Return (X, Y) of the center of cell containing provided text 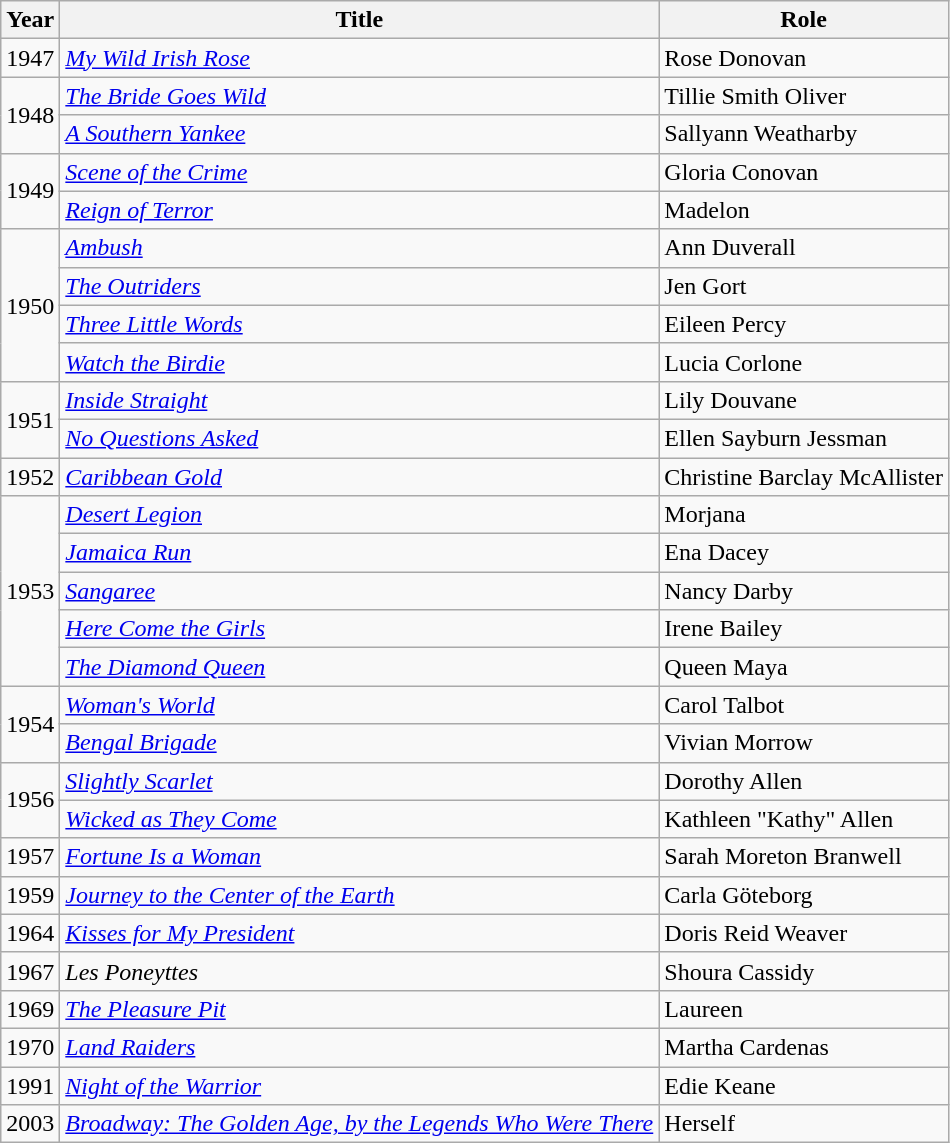
Tillie Smith Oliver (804, 96)
Sallyann Weatharby (804, 134)
1950 (30, 305)
Morjana (804, 515)
Edie Keane (804, 1085)
Jamaica Run (360, 553)
1956 (30, 800)
Gloria Conovan (804, 172)
1948 (30, 115)
The Bride Goes Wild (360, 96)
The Outriders (360, 286)
Year (30, 20)
2003 (30, 1124)
1959 (30, 895)
Role (804, 20)
Eileen Percy (804, 324)
Kathleen "Kathy" Allen (804, 819)
Madelon (804, 210)
Bengal Brigade (360, 743)
A Southern Yankee (360, 134)
Here Come the Girls (360, 629)
Dorothy Allen (804, 781)
1970 (30, 1047)
1947 (30, 58)
Queen Maya (804, 667)
Inside Straight (360, 400)
Night of the Warrior (360, 1085)
Ambush (360, 248)
1949 (30, 191)
Slightly Scarlet (360, 781)
Carol Talbot (804, 705)
1953 (30, 591)
My Wild Irish Rose (360, 58)
The Diamond Queen (360, 667)
Jen Gort (804, 286)
Ellen Sayburn Jessman (804, 438)
Shoura Cassidy (804, 971)
Martha Cardenas (804, 1047)
Lily Douvane (804, 400)
1964 (30, 933)
Laureen (804, 1009)
Ann Duverall (804, 248)
Irene Bailey (804, 629)
1969 (30, 1009)
The Pleasure Pit (360, 1009)
Christine Barclay McAllister (804, 477)
Kisses for My President (360, 933)
Lucia Corlone (804, 362)
Carla Göteborg (804, 895)
Les Poneyttes (360, 971)
Journey to the Center of the Earth (360, 895)
1954 (30, 724)
Three Little Words (360, 324)
1952 (30, 477)
Rose Donovan (804, 58)
Title (360, 20)
Woman's World (360, 705)
Watch the Birdie (360, 362)
Scene of the Crime (360, 172)
1951 (30, 419)
Doris Reid Weaver (804, 933)
Nancy Darby (804, 591)
Broadway: The Golden Age, by the Legends Who Were There (360, 1124)
Caribbean Gold (360, 477)
1967 (30, 971)
Desert Legion (360, 515)
Wicked as They Come (360, 819)
Herself (804, 1124)
No Questions Asked (360, 438)
Sangaree (360, 591)
Fortune Is a Woman (360, 857)
Ena Dacey (804, 553)
Land Raiders (360, 1047)
1957 (30, 857)
Reign of Terror (360, 210)
Vivian Morrow (804, 743)
Sarah Moreton Branwell (804, 857)
1991 (30, 1085)
